Scan for the cell matching the given text and deliver its (X, Y) coordinate at center. 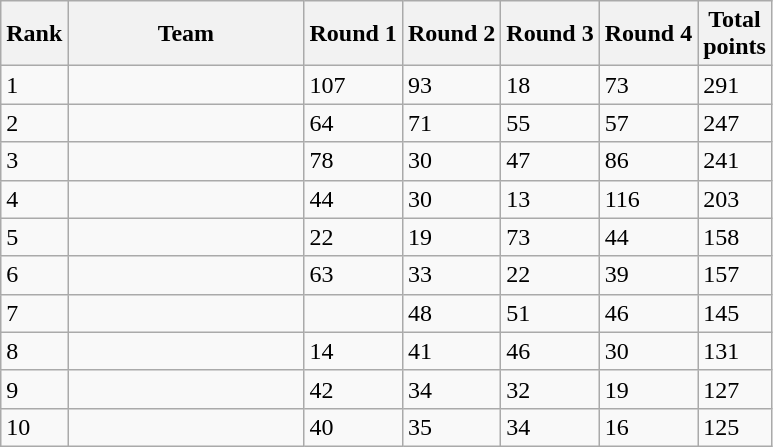
55 (550, 123)
6 (34, 275)
18 (550, 85)
64 (353, 123)
Team (186, 34)
2 (34, 123)
291 (735, 85)
241 (735, 161)
39 (648, 275)
Round 4 (648, 34)
1 (34, 85)
42 (353, 389)
Round 2 (451, 34)
13 (550, 199)
63 (353, 275)
16 (648, 427)
33 (451, 275)
131 (735, 351)
86 (648, 161)
Round 3 (550, 34)
145 (735, 313)
57 (648, 123)
157 (735, 275)
48 (451, 313)
40 (353, 427)
9 (34, 389)
247 (735, 123)
3 (34, 161)
7 (34, 313)
4 (34, 199)
51 (550, 313)
14 (353, 351)
71 (451, 123)
158 (735, 237)
Round 1 (353, 34)
127 (735, 389)
35 (451, 427)
8 (34, 351)
93 (451, 85)
125 (735, 427)
78 (353, 161)
5 (34, 237)
10 (34, 427)
Rank (34, 34)
116 (648, 199)
41 (451, 351)
107 (353, 85)
203 (735, 199)
47 (550, 161)
Total points (735, 34)
32 (550, 389)
